Output the (x, y) coordinate of the center of the cell containing the given text.  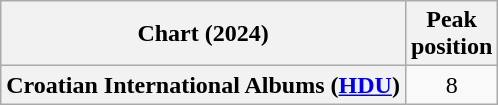
Chart (2024) (204, 34)
Croatian International Albums (HDU) (204, 85)
Peakposition (451, 34)
8 (451, 85)
